Output the (x, y) coordinate of the center of the cell containing the given text.  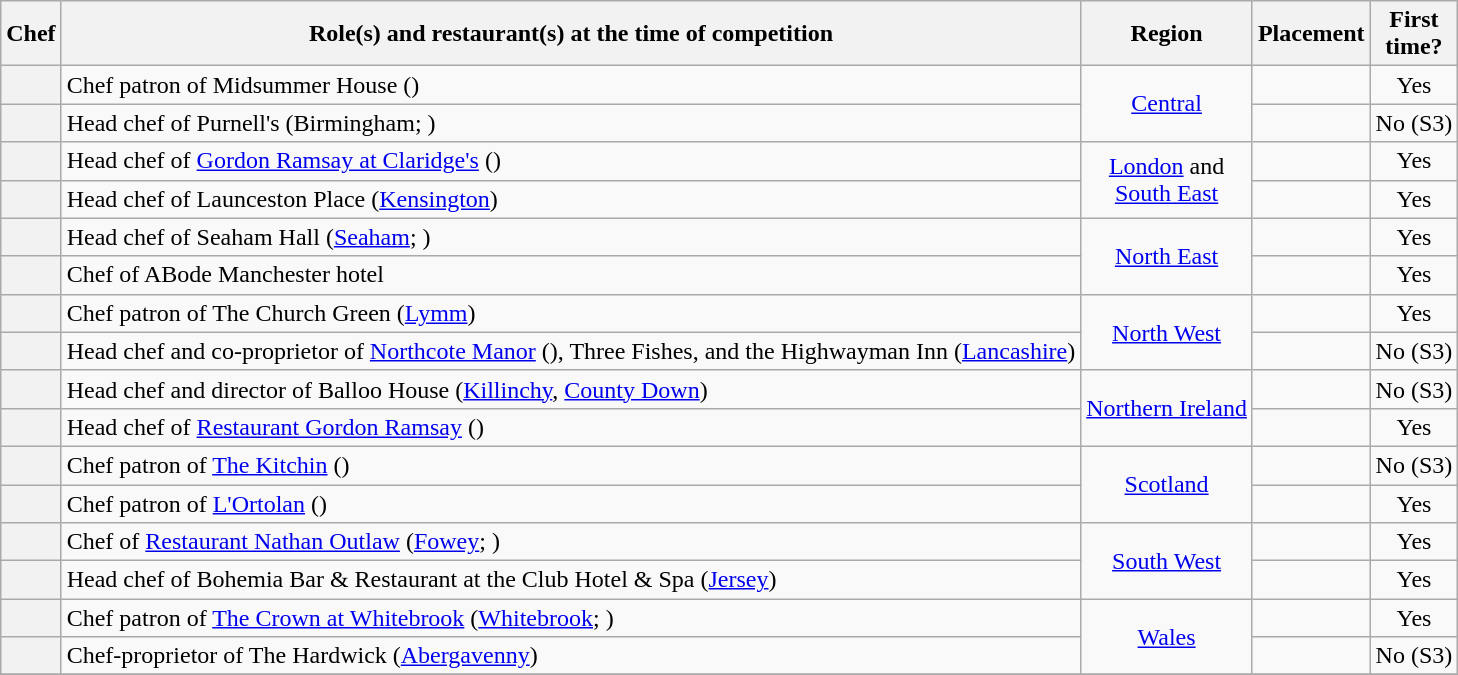
Head chef of Restaurant Gordon Ramsay () (571, 427)
North East (1167, 256)
Scotland (1167, 484)
Head chef and director of Balloo House (Killinchy, County Down) (571, 389)
Head chef of Seaham Hall (Seaham; ) (571, 237)
Chef patron of The Kitchin () (571, 465)
Head chef of Purnell's (Birmingham; ) (571, 123)
Northern Ireland (1167, 408)
Chef of ABode Manchester hotel (571, 275)
Wales (1167, 637)
Chef patron of Midsummer House () (571, 85)
Chef (31, 34)
North West (1167, 332)
Placement (1311, 34)
Chef patron of L'Ortolan () (571, 503)
Central (1167, 104)
Firsttime? (1414, 34)
Head chef of Bohemia Bar & Restaurant at the Club Hotel & Spa (Jersey) (571, 580)
Role(s) and restaurant(s) at the time of competition (571, 34)
Head chef of Gordon Ramsay at Claridge's () (571, 161)
Region (1167, 34)
Chef-proprietor of The Hardwick (Abergavenny) (571, 656)
Chef patron of The Crown at Whitebrook (Whitebrook; ) (571, 618)
Chef of Restaurant Nathan Outlaw (Fowey; ) (571, 542)
Head chef of Launceston Place (Kensington) (571, 199)
South West (1167, 561)
London andSouth East (1167, 180)
Head chef and co-proprietor of Northcote Manor (), Three Fishes, and the Highwayman Inn (Lancashire) (571, 351)
Chef patron of The Church Green (Lymm) (571, 313)
